Detect which cell encompasses the target text, then output its [x, y] center coordinate. 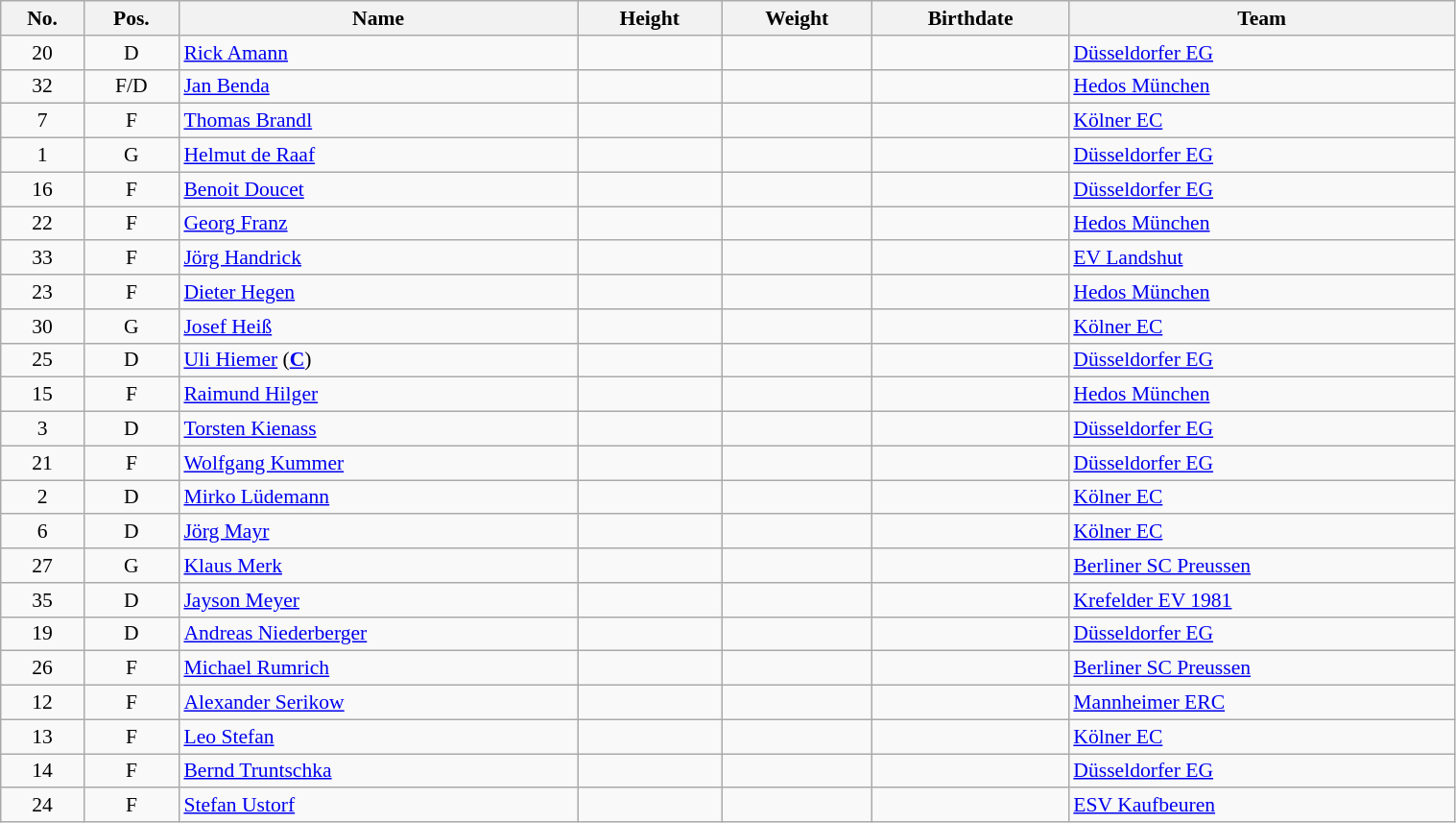
21 [42, 463]
Michael Rumrich [378, 668]
Dieter Hegen [378, 292]
Jan Benda [378, 86]
Jörg Mayr [378, 532]
Stefan Ustorf [378, 806]
3 [42, 429]
Weight [797, 18]
Thomas Brandl [378, 121]
23 [42, 292]
Birthdate [970, 18]
35 [42, 600]
Benoit Doucet [378, 189]
19 [42, 634]
33 [42, 258]
Rick Amann [378, 53]
No. [42, 18]
24 [42, 806]
12 [42, 703]
Pos. [131, 18]
Jayson Meyer [378, 600]
Bernd Truntschka [378, 771]
Andreas Niederberger [378, 634]
ESV Kaufbeuren [1261, 806]
Krefelder EV 1981 [1261, 600]
EV Landshut [1261, 258]
30 [42, 327]
15 [42, 395]
13 [42, 737]
1 [42, 156]
14 [42, 771]
32 [42, 86]
16 [42, 189]
Alexander Serikow [378, 703]
22 [42, 224]
Mannheimer ERC [1261, 703]
Height [650, 18]
7 [42, 121]
Leo Stefan [378, 737]
6 [42, 532]
20 [42, 53]
Georg Franz [378, 224]
Torsten Kienass [378, 429]
27 [42, 566]
26 [42, 668]
25 [42, 360]
Uli Hiemer (C) [378, 360]
Raimund Hilger [378, 395]
F/D [131, 86]
Helmut de Raaf [378, 156]
Team [1261, 18]
Mirko Lüdemann [378, 497]
2 [42, 497]
Josef Heiß [378, 327]
Wolfgang Kummer [378, 463]
Jörg Handrick [378, 258]
Klaus Merk [378, 566]
Name [378, 18]
